Detect which cell encompasses the target text, then output its (x, y) center coordinate. 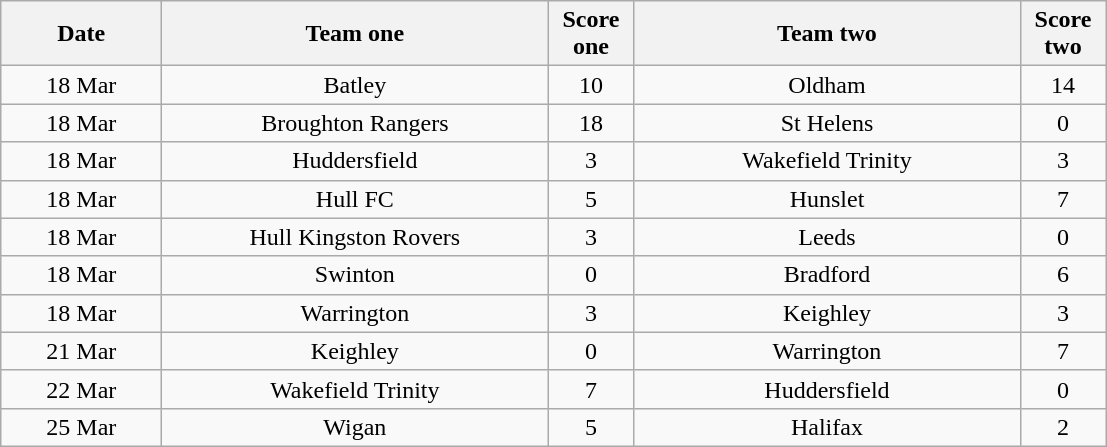
Leeds (827, 237)
Wigan (355, 427)
Bradford (827, 275)
Team two (827, 34)
10 (591, 85)
21 Mar (82, 351)
Oldham (827, 85)
St Helens (827, 123)
Hull FC (355, 199)
Score two (1063, 34)
Date (82, 34)
2 (1063, 427)
18 (591, 123)
Team one (355, 34)
Swinton (355, 275)
22 Mar (82, 389)
Halifax (827, 427)
Score one (591, 34)
Hunslet (827, 199)
Batley (355, 85)
Hull Kingston Rovers (355, 237)
25 Mar (82, 427)
Broughton Rangers (355, 123)
14 (1063, 85)
6 (1063, 275)
